Pinpoint the cell where the given text exists, returning its (x, y) midpoint coordinate. 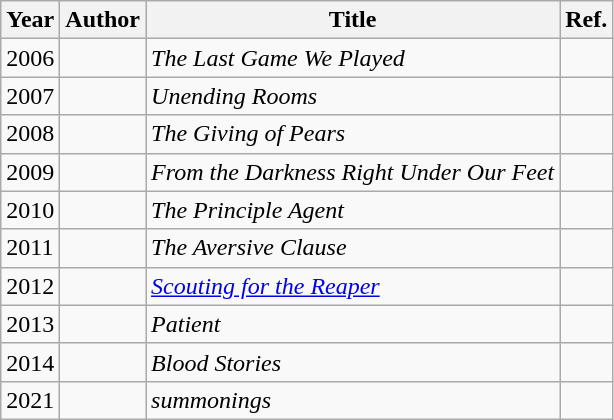
Title (353, 20)
Ref. (586, 20)
2008 (30, 134)
The Aversive Clause (353, 248)
2006 (30, 58)
Unending Rooms (353, 96)
The Last Game We Played (353, 58)
2011 (30, 248)
Year (30, 20)
The Principle Agent (353, 210)
2013 (30, 324)
The Giving of Pears (353, 134)
Scouting for the Reaper (353, 286)
Blood Stories (353, 362)
Author (103, 20)
2014 (30, 362)
2021 (30, 400)
2010 (30, 210)
Patient (353, 324)
From the Darkness Right Under Our Feet (353, 172)
2012 (30, 286)
summonings (353, 400)
2007 (30, 96)
2009 (30, 172)
